Identify which cell holds the provided text, then report its [X, Y] central coordinate. 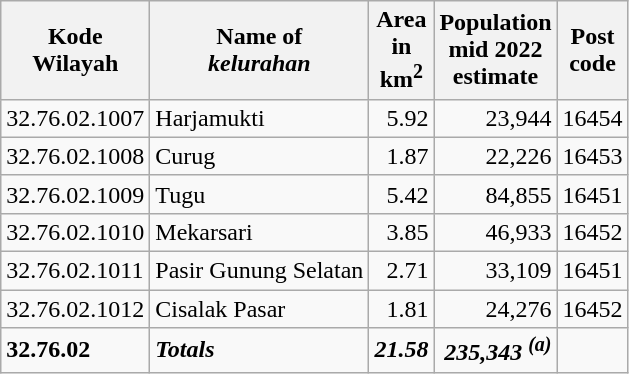
5.92 [402, 118]
Populationmid 2022estimate [496, 50]
32.76.02 [76, 350]
32.76.02.1007 [76, 118]
Harjamukti [260, 118]
Curug [260, 156]
Pasir Gunung Selatan [260, 271]
23,944 [496, 118]
2.71 [402, 271]
22,226 [496, 156]
33,109 [496, 271]
24,276 [496, 309]
Name of kelurahan [260, 50]
Mekarsari [260, 232]
Cisalak Pasar [260, 309]
235,343 (a) [496, 350]
Totals [260, 350]
5.42 [402, 194]
1.87 [402, 156]
46,933 [496, 232]
32.76.02.1010 [76, 232]
Area in km2 [402, 50]
Kode Wilayah [76, 50]
16454 [592, 118]
3.85 [402, 232]
32.76.02.1008 [76, 156]
16453 [592, 156]
32.76.02.1012 [76, 309]
32.76.02.1011 [76, 271]
21.58 [402, 350]
32.76.02.1009 [76, 194]
1.81 [402, 309]
84,855 [496, 194]
Tugu [260, 194]
Postcode [592, 50]
